Pinpoint the cell where the given text exists, returning its [X, Y] midpoint coordinate. 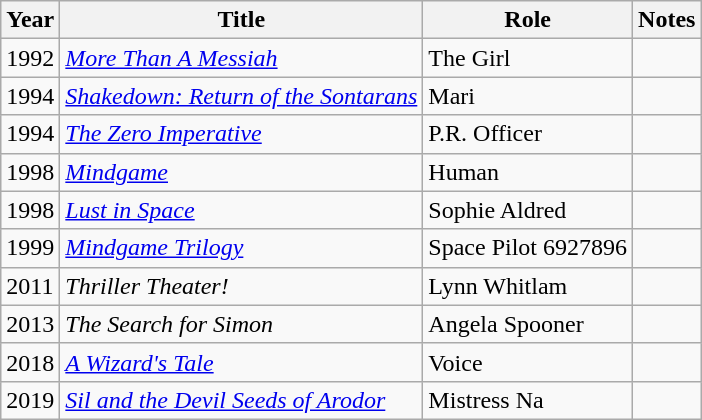
2018 [30, 362]
Sophie Aldred [528, 210]
P.R. Officer [528, 134]
Title [242, 20]
The Search for Simon [242, 324]
Lynn Whitlam [528, 286]
Voice [528, 362]
Role [528, 20]
The Zero Imperative [242, 134]
The Girl [528, 58]
2019 [30, 400]
1992 [30, 58]
Mindgame [242, 172]
Thriller Theater! [242, 286]
Year [30, 20]
More Than A Messiah [242, 58]
Notes [667, 20]
Human [528, 172]
1999 [30, 248]
Lust in Space [242, 210]
A Wizard's Tale [242, 362]
Mindgame Trilogy [242, 248]
Shakedown: Return of the Sontarans [242, 96]
Mari [528, 96]
2011 [30, 286]
Angela Spooner [528, 324]
2013 [30, 324]
Space Pilot 6927896 [528, 248]
Mistress Na [528, 400]
Sil and the Devil Seeds of Arodor [242, 400]
